For the text-containing cell, return its midpoint in (X, Y) coordinate format. 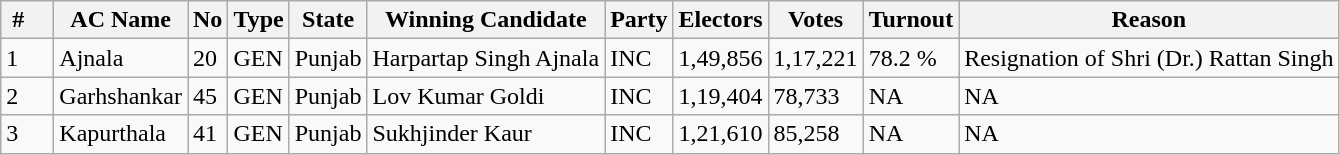
45 (208, 96)
Reason (1149, 20)
Harpartap Singh Ajnala (486, 58)
41 (208, 134)
No (208, 20)
Turnout (911, 20)
85,258 (816, 134)
AC Name (121, 20)
State (328, 20)
Type (258, 20)
2 (28, 96)
1 (28, 58)
# (28, 20)
78,733 (816, 96)
Lov Kumar Goldi (486, 96)
Ajnala (121, 58)
Electors (720, 20)
78.2 % (911, 58)
Garhshankar (121, 96)
Resignation of Shri (Dr.) Rattan Singh (1149, 58)
1,17,221 (816, 58)
1,49,856 (720, 58)
1,21,610 (720, 134)
Party (639, 20)
Winning Candidate (486, 20)
3 (28, 134)
Kapurthala (121, 134)
1,19,404 (720, 96)
20 (208, 58)
Sukhjinder Kaur (486, 134)
Votes (816, 20)
